Detect which cell encompasses the target text, then output its (x, y) center coordinate. 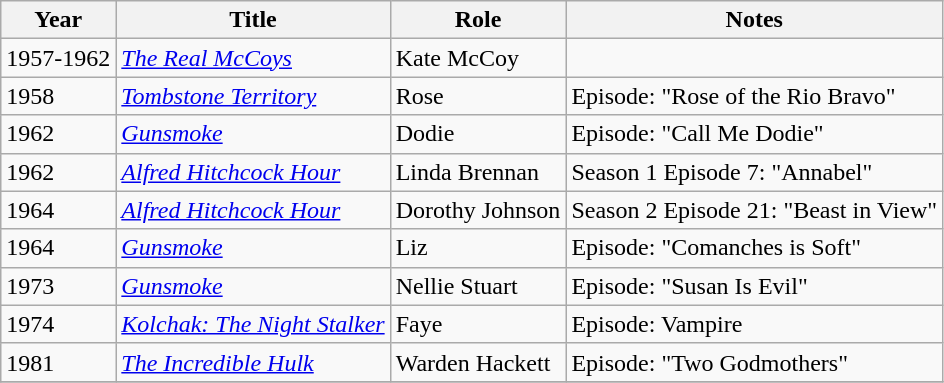
Tombstone Territory (253, 96)
The Real McCoys (253, 58)
Dodie (478, 134)
1974 (58, 324)
Role (478, 20)
Nellie Stuart (478, 286)
Kolchak: The Night Stalker (253, 324)
Episode: "Two Godmothers" (754, 362)
Notes (754, 20)
Season 1 Episode 7: "Annabel" (754, 172)
Year (58, 20)
1973 (58, 286)
Faye (478, 324)
1981 (58, 362)
Episode: Vampire (754, 324)
Episode: "Susan Is Evil" (754, 286)
Warden Hackett (478, 362)
Dorothy Johnson (478, 210)
Rose (478, 96)
Linda Brennan (478, 172)
The Incredible Hulk (253, 362)
Kate McCoy (478, 58)
Liz (478, 248)
Title (253, 20)
1958 (58, 96)
Episode: "Rose of the Rio Bravo" (754, 96)
Episode: "Comanches is Soft" (754, 248)
Season 2 Episode 21: "Beast in View" (754, 210)
Episode: "Call Me Dodie" (754, 134)
1957-1962 (58, 58)
